Pinpoint the cell where the given text exists, returning its [x, y] midpoint coordinate. 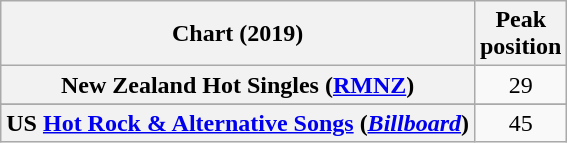
45 [520, 123]
New Zealand Hot Singles (RMNZ) [238, 85]
29 [520, 85]
Chart (2019) [238, 34]
US Hot Rock & Alternative Songs (Billboard) [238, 123]
Peakposition [520, 34]
